Find where the given text appears and provide that cell's center as [X, Y] coordinate. 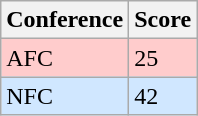
Score [163, 20]
AFC [65, 58]
42 [163, 96]
Conference [65, 20]
25 [163, 58]
NFC [65, 96]
